Locate the cell with the specified text and output its [X, Y] center coordinate. 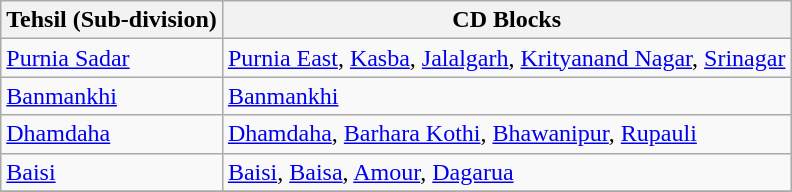
Purnia Sadar [112, 58]
Baisi [112, 172]
Baisi, Baisa, Amour, Dagarua [506, 172]
CD Blocks [506, 20]
Tehsil (Sub-division) [112, 20]
Dhamdaha, Barhara Kothi, Bhawanipur, Rupauli [506, 134]
Purnia East, Kasba, Jalalgarh, Krityanand Nagar, Srinagar [506, 58]
Dhamdaha [112, 134]
